Locate the cell with the specified text and output its [X, Y] center coordinate. 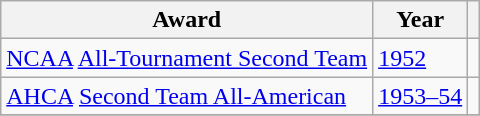
Year [420, 20]
NCAA All-Tournament Second Team [187, 58]
1953–54 [420, 96]
1952 [420, 58]
Award [187, 20]
AHCA Second Team All-American [187, 96]
